Capture the cell that displays the provided text and extract its [x, y] central coordinate. 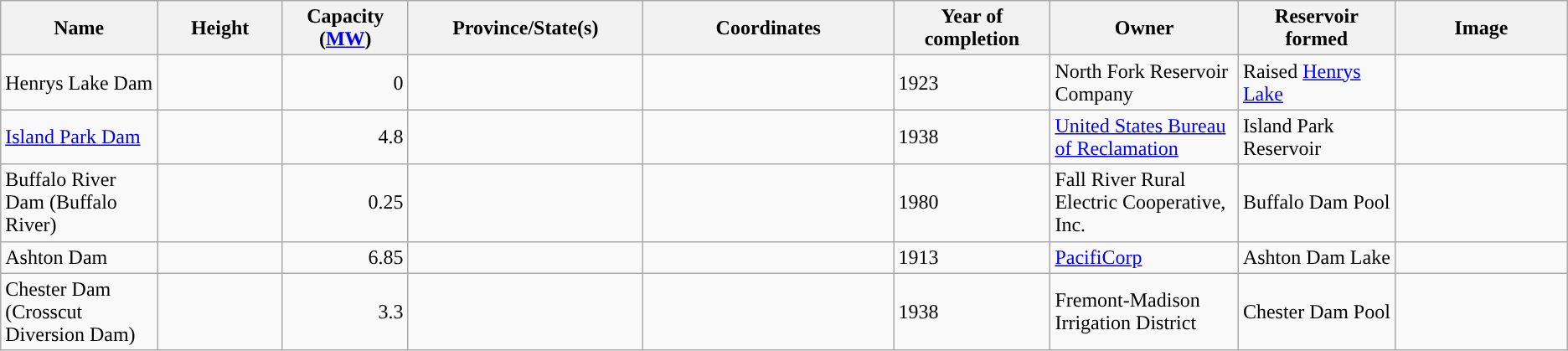
3.3 [345, 312]
Year of completion [972, 28]
Island Park Reservoir [1317, 137]
0 [345, 82]
Chester Dam (Crosscut Diversion Dam) [79, 312]
Island Park Dam [79, 137]
Henrys Lake Dam [79, 82]
Buffalo River Dam (Buffalo River) [79, 203]
Fall River Rural Electric Cooperative, Inc. [1144, 203]
United States Bureau of Reclamation [1144, 137]
Fremont-Madison Irrigation District [1144, 312]
Buffalo Dam Pool [1317, 203]
1980 [972, 203]
4.8 [345, 137]
Capacity (MW) [345, 28]
Height [220, 28]
PacifiCorp [1144, 257]
Ashton Dam Lake [1317, 257]
Chester Dam Pool [1317, 312]
Owner [1144, 28]
Ashton Dam [79, 257]
Raised Henrys Lake [1317, 82]
1913 [972, 257]
Coordinates [769, 28]
North Fork Reservoir Company [1144, 82]
Province/State(s) [526, 28]
Reservoir formed [1317, 28]
Name [79, 28]
6.85 [345, 257]
1923 [972, 82]
Image [1481, 28]
0.25 [345, 203]
